Output the (X, Y) coordinate of the center of the cell containing the given text.  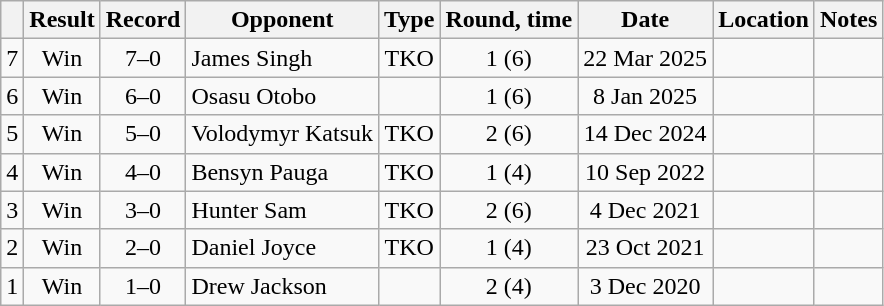
3 Dec 2020 (646, 286)
Drew Jackson (282, 286)
22 Mar 2025 (646, 58)
6 (12, 96)
Bensyn Pauga (282, 172)
Date (646, 20)
6–0 (143, 96)
7–0 (143, 58)
5–0 (143, 134)
10 Sep 2022 (646, 172)
Round, time (509, 20)
Hunter Sam (282, 210)
Result (62, 20)
2 (4) (509, 286)
4–0 (143, 172)
Volodymyr Katsuk (282, 134)
7 (12, 58)
5 (12, 134)
Osasu Otobo (282, 96)
1 (12, 286)
James Singh (282, 58)
Opponent (282, 20)
4 (12, 172)
Location (764, 20)
Notes (848, 20)
8 Jan 2025 (646, 96)
Type (410, 20)
4 Dec 2021 (646, 210)
2 (12, 248)
Daniel Joyce (282, 248)
Record (143, 20)
23 Oct 2021 (646, 248)
2–0 (143, 248)
14 Dec 2024 (646, 134)
3 (12, 210)
3–0 (143, 210)
1–0 (143, 286)
